Return [x, y] of the center of cell containing provided text 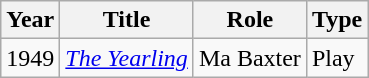
Ma Baxter [250, 58]
The Yearling [127, 58]
Type [336, 20]
Role [250, 20]
Play [336, 58]
Year [30, 20]
Title [127, 20]
1949 [30, 58]
